Capture the cell that displays the provided text and extract its [X, Y] central coordinate. 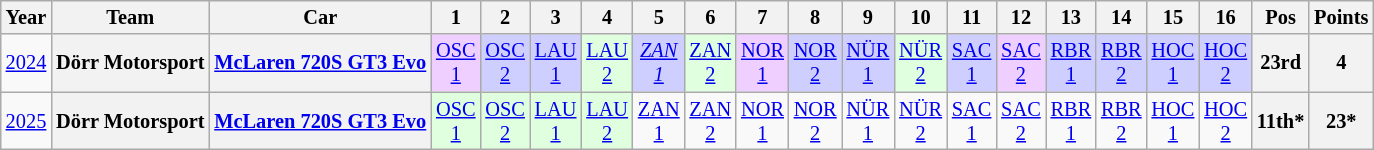
14 [1121, 17]
2024 [26, 63]
Car [320, 17]
9 [868, 17]
12 [1020, 17]
1 [456, 17]
Year [26, 17]
Points [1341, 17]
6 [711, 17]
Team [130, 17]
23rd [1280, 63]
Pos [1280, 17]
3 [556, 17]
15 [1174, 17]
2 [504, 17]
8 [816, 17]
13 [1071, 17]
2025 [26, 121]
10 [920, 17]
16 [1226, 17]
11 [972, 17]
5 [659, 17]
23* [1341, 121]
11th* [1280, 121]
7 [762, 17]
